For the text-containing cell, return its midpoint in (x, y) coordinate format. 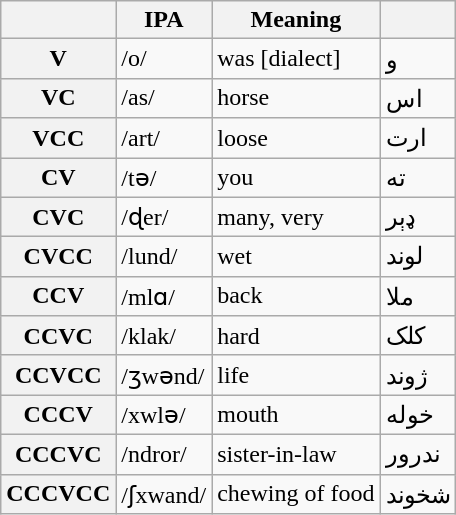
CCVCC (58, 375)
wet (296, 257)
/o/ (164, 59)
CVCC (58, 257)
/mlɑ/ (164, 296)
/klak/ (164, 336)
خوله (418, 415)
IPA (164, 20)
/ndror/ (164, 454)
کلک (418, 336)
life (296, 375)
CVC (58, 217)
ته (418, 178)
sister-in-law (296, 454)
CCCV (58, 415)
chewing of food (296, 494)
ندرور (418, 454)
/ɖer/ (164, 217)
شخوند (418, 494)
ارت (418, 138)
CCCVC (58, 454)
و (418, 59)
CCCVCC (58, 494)
/xwlə/ (164, 415)
horse (296, 98)
VCC (58, 138)
many, very (296, 217)
ملا (418, 296)
ډېر (418, 217)
V (58, 59)
was [dialect] (296, 59)
اس (418, 98)
/ʃxwand/ (164, 494)
back (296, 296)
/as/ (164, 98)
VC (58, 98)
/art/ (164, 138)
/ʒwənd/ (164, 375)
CCVC (58, 336)
لوند (418, 257)
/lund/ (164, 257)
Meaning (296, 20)
CV (58, 178)
loose (296, 138)
hard (296, 336)
ژوند (418, 375)
/tə/ (164, 178)
CCV (58, 296)
you (296, 178)
mouth (296, 415)
